From the cell containing the given text, extract its center point as [X, Y] coordinate. 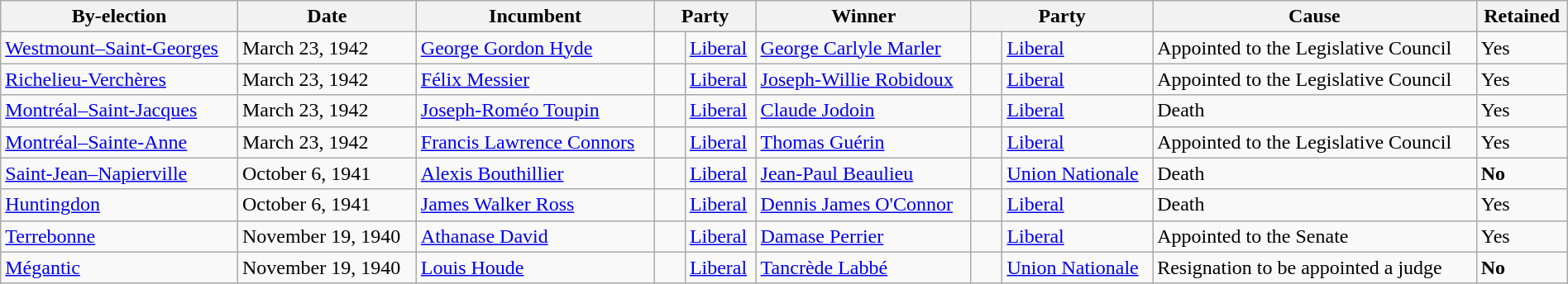
Richelieu-Verchères [119, 79]
Montréal–Saint-Jacques [119, 111]
Alexis Bouthillier [535, 173]
Thomas Guérin [863, 142]
Claude Jodoin [863, 111]
Dennis James O'Connor [863, 205]
George Gordon Hyde [535, 48]
Francis Lawrence Connors [535, 142]
Westmount–Saint-Georges [119, 48]
Date [327, 17]
Joseph-Willie Robidoux [863, 79]
Incumbent [535, 17]
Resignation to be appointed a judge [1315, 267]
Tancrède Labbé [863, 267]
Mégantic [119, 267]
Retained [1522, 17]
Félix Messier [535, 79]
Terrebonne [119, 236]
George Carlyle Marler [863, 48]
Appointed to the Senate [1315, 236]
Joseph-Roméo Toupin [535, 111]
Damase Perrier [863, 236]
Winner [863, 17]
Louis Houde [535, 267]
Montréal–Sainte-Anne [119, 142]
James Walker Ross [535, 205]
Huntingdon [119, 205]
Saint-Jean–Napierville [119, 173]
Jean-Paul Beaulieu [863, 173]
Cause [1315, 17]
By-election [119, 17]
Athanase David [535, 236]
